Determine the [x, y] coordinate at the center of the cell enclosing the given text.  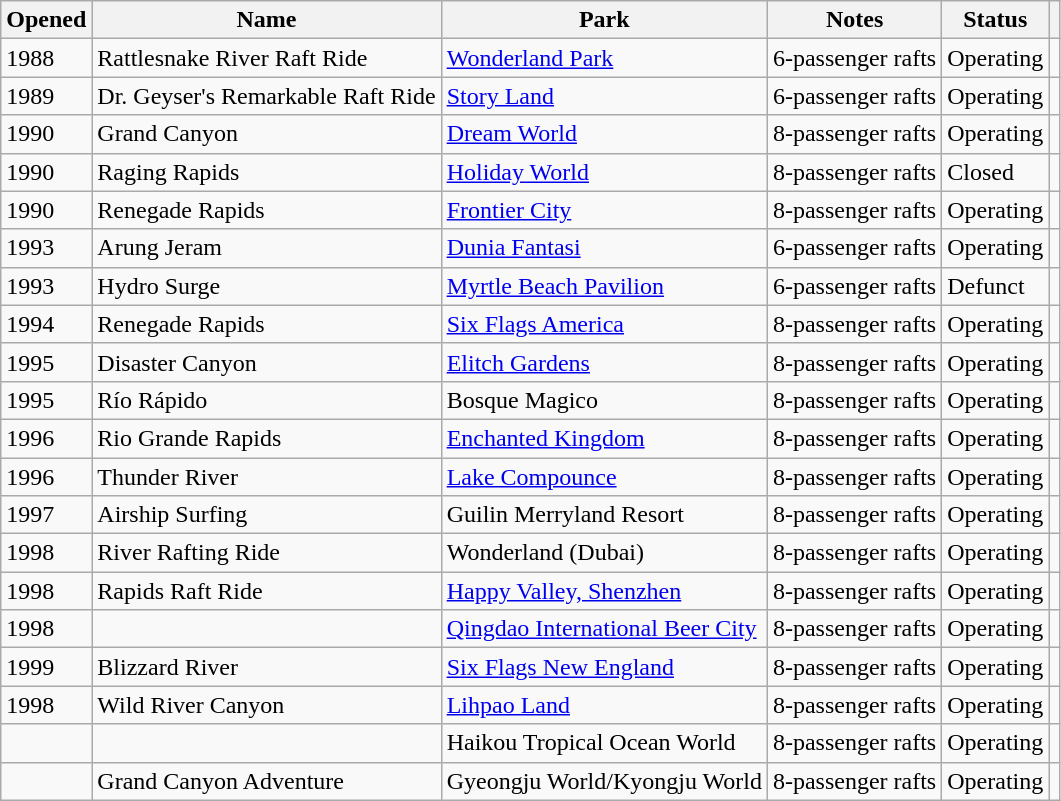
Story Land [604, 96]
Elitch Gardens [604, 362]
Arung Jeram [266, 248]
Lihpao Land [604, 705]
Airship Surfing [266, 515]
Happy Valley, Shenzhen [604, 591]
Dr. Geyser's Remarkable Raft Ride [266, 96]
Raging Rapids [266, 172]
Lake Compounce [604, 477]
Status [996, 20]
1997 [46, 515]
Guilin Merryland Resort [604, 515]
Holiday World [604, 172]
Myrtle Beach Pavilion [604, 286]
Haikou Tropical Ocean World [604, 743]
1989 [46, 96]
Gyeongju World/Kyongju World [604, 781]
Six Flags America [604, 324]
1988 [46, 58]
Thunder River [266, 477]
Dunia Fantasi [604, 248]
River Rafting Ride [266, 553]
Grand Canyon [266, 134]
Río Rápido [266, 400]
Grand Canyon Adventure [266, 781]
Park [604, 20]
Disaster Canyon [266, 362]
Wild River Canyon [266, 705]
1994 [46, 324]
Name [266, 20]
Blizzard River [266, 667]
Qingdao International Beer City [604, 629]
Enchanted Kingdom [604, 438]
Wonderland Park [604, 58]
Frontier City [604, 210]
Opened [46, 20]
Six Flags New England [604, 667]
Notes [854, 20]
Wonderland (Dubai) [604, 553]
Bosque Magico [604, 400]
1999 [46, 667]
Defunct [996, 286]
Rio Grande Rapids [266, 438]
Hydro Surge [266, 286]
Rattlesnake River Raft Ride [266, 58]
Closed [996, 172]
Dream World [604, 134]
Rapids Raft Ride [266, 591]
